Capture the cell that displays the provided text and extract its (x, y) central coordinate. 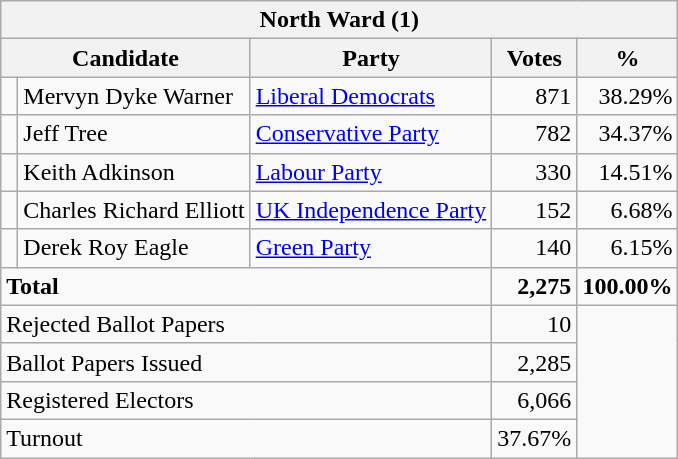
Ballot Papers Issued (246, 362)
Mervyn Dyke Warner (134, 96)
Liberal Democrats (371, 96)
Turnout (246, 438)
Rejected Ballot Papers (246, 324)
2,285 (534, 362)
Candidate (126, 58)
UK Independence Party (371, 210)
Votes (534, 58)
Charles Richard Elliott (134, 210)
871 (534, 96)
6.15% (628, 248)
34.37% (628, 134)
Total (246, 286)
330 (534, 172)
Keith Adkinson (134, 172)
782 (534, 134)
Derek Roy Eagle (134, 248)
% (628, 58)
14.51% (628, 172)
Party (371, 58)
Conservative Party (371, 134)
152 (534, 210)
6,066 (534, 400)
100.00% (628, 286)
10 (534, 324)
6.68% (628, 210)
Labour Party (371, 172)
37.67% (534, 438)
Jeff Tree (134, 134)
Green Party (371, 248)
Registered Electors (246, 400)
North Ward (1) (340, 20)
2,275 (534, 286)
140 (534, 248)
38.29% (628, 96)
